Return [x, y] of the center of cell containing provided text 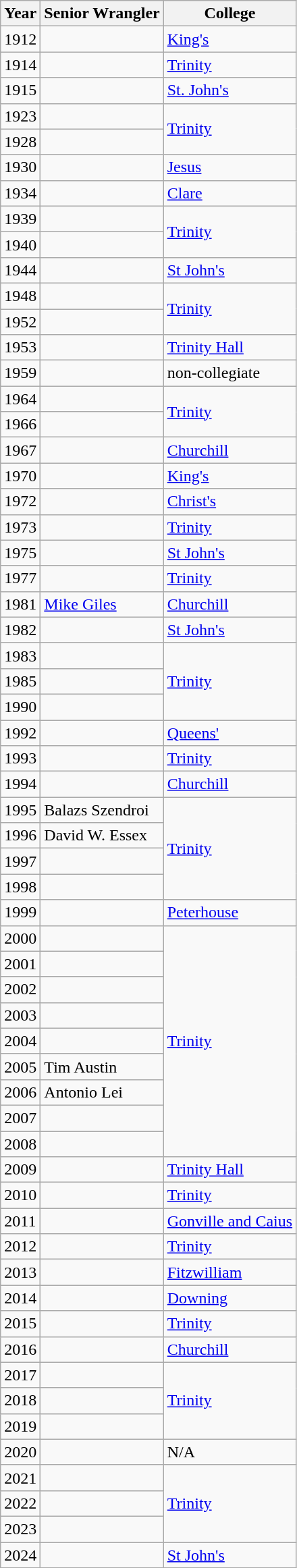
1944 [20, 270]
2005 [20, 1066]
1998 [20, 887]
1966 [20, 425]
1994 [20, 784]
1915 [20, 90]
2007 [20, 1118]
Balazs Szendroi [102, 810]
1982 [20, 630]
1977 [20, 578]
1996 [20, 836]
1993 [20, 759]
Antonio Lei [102, 1092]
2020 [20, 1452]
2010 [20, 1195]
2021 [20, 1478]
1959 [20, 373]
Fitzwilliam [230, 1272]
Gonville and Caius [230, 1221]
1928 [20, 142]
1930 [20, 167]
Peterhouse [230, 913]
1983 [20, 655]
1967 [20, 450]
1992 [20, 732]
2012 [20, 1247]
Tim Austin [102, 1066]
2022 [20, 1503]
1948 [20, 296]
David W. Essex [102, 836]
1990 [20, 707]
Senior Wrangler [102, 13]
2001 [20, 964]
1964 [20, 399]
Christ's [230, 502]
2013 [20, 1272]
N/A [230, 1452]
2003 [20, 1015]
Mike Giles [102, 604]
1934 [20, 193]
2014 [20, 1298]
1953 [20, 348]
2017 [20, 1375]
College [230, 13]
2000 [20, 938]
Jesus [230, 167]
Year [20, 13]
2019 [20, 1426]
1973 [20, 527]
2016 [20, 1349]
1972 [20, 502]
2023 [20, 1529]
1999 [20, 913]
1975 [20, 553]
2015 [20, 1324]
non-collegiate [230, 373]
1940 [20, 244]
1923 [20, 116]
2009 [20, 1170]
1985 [20, 681]
1997 [20, 861]
Downing [230, 1298]
Queens' [230, 732]
2006 [20, 1092]
2008 [20, 1144]
1970 [20, 476]
2002 [20, 990]
2018 [20, 1401]
1995 [20, 810]
1952 [20, 322]
1912 [20, 39]
2024 [20, 1555]
Clare [230, 193]
1914 [20, 65]
2004 [20, 1041]
St. John's [230, 90]
1939 [20, 219]
2011 [20, 1221]
1981 [20, 604]
